For the text-containing cell, return its midpoint in [x, y] coordinate format. 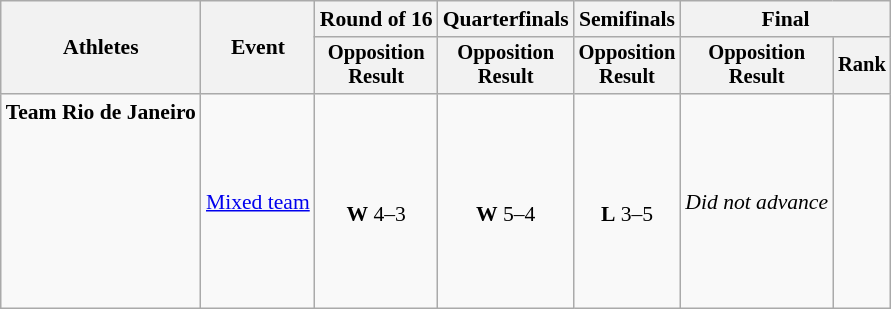
Athletes [101, 48]
Rank [862, 66]
Round of 16 [376, 19]
Mixed team [258, 201]
Did not advance [756, 201]
Team Rio de Janeiro [101, 201]
Quarterfinals [506, 19]
Semifinals [628, 19]
Event [258, 48]
L 3–5 [628, 201]
W 4–3 [376, 201]
W 5–4 [506, 201]
Final [785, 19]
